Output the (X, Y) coordinate of the center of the cell containing the given text.  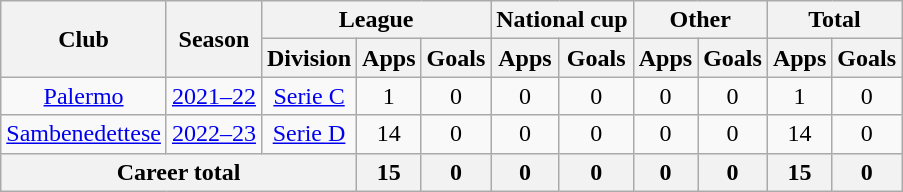
National cup (562, 20)
Club (84, 39)
Serie C (308, 96)
Palermo (84, 96)
Other (700, 20)
2021–22 (214, 96)
Season (214, 39)
Career total (179, 172)
Serie D (308, 134)
Total (834, 20)
League (376, 20)
Division (308, 58)
Sambenedettese (84, 134)
2022–23 (214, 134)
